Scan for the cell matching the given text and deliver its (x, y) coordinate at center. 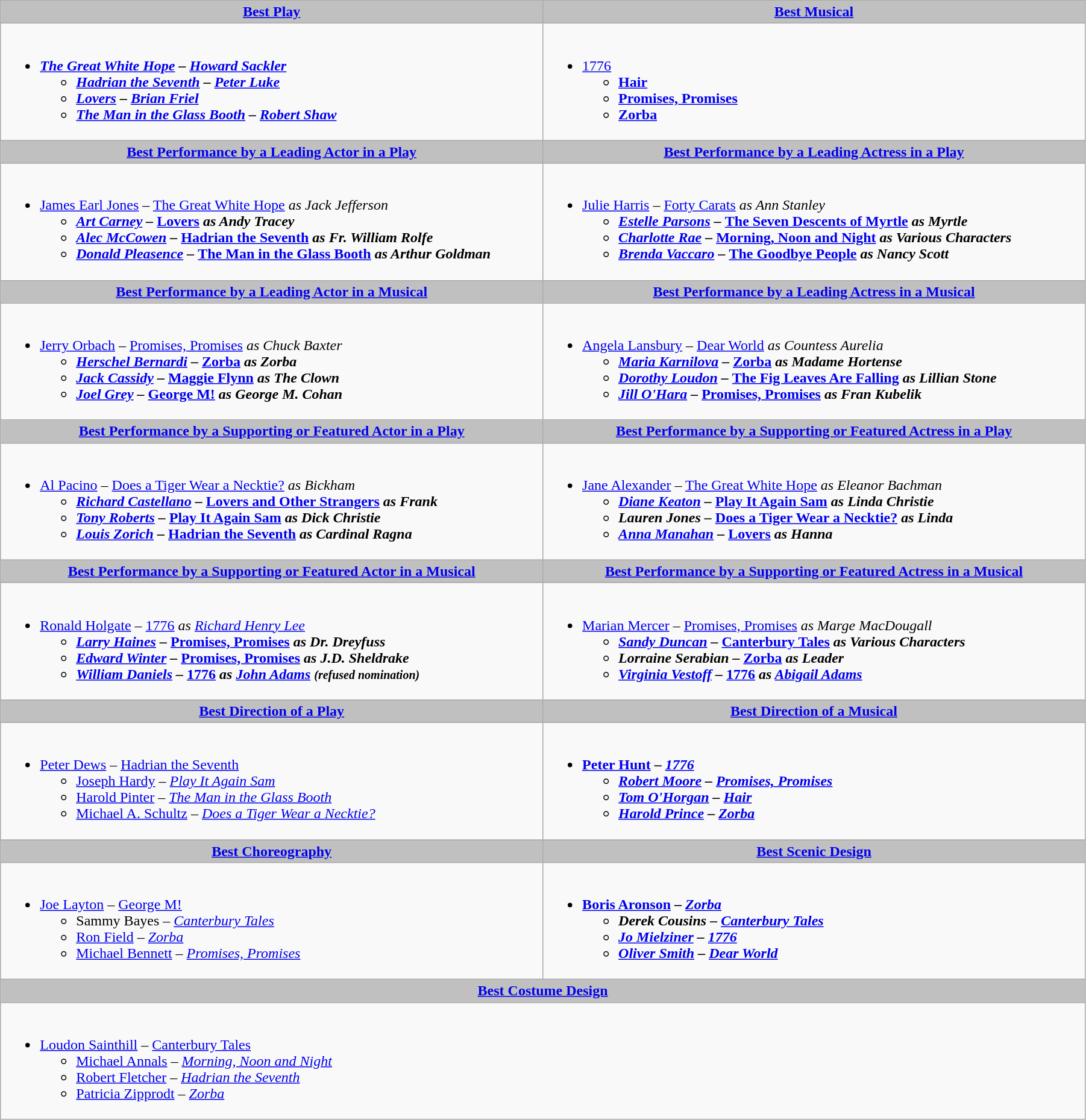
Loudon Sainthill – Canterbury TalesMichael Annals – Morning, Noon and NightRobert Fletcher – Hadrian the SeventhPatricia Zipprodt – Zorba (543, 1061)
Best Performance by a Leading Actor in a Play (272, 152)
Best Performance by a Supporting or Featured Actress in a Musical (814, 571)
Best Play (272, 12)
Best Performance by a Supporting or Featured Actor in a Musical (272, 571)
Joe Layton – George M!Sammy Bayes – Canterbury TalesRon Field – ZorbaMichael Bennett – Promises, Promises (272, 921)
Best Direction of a Play (272, 711)
Best Performance by a Leading Actress in a Play (814, 152)
The Great White Hope – Howard SacklerHadrian the Seventh – Peter LukeLovers – Brian FrielThe Man in the Glass Booth – Robert Shaw (272, 82)
Best Scenic Design (814, 851)
Best Choreography (272, 851)
Best Performance by a Leading Actor in a Musical (272, 292)
Best Performance by a Leading Actress in a Musical (814, 292)
Peter Hunt – 1776Robert Moore – Promises, PromisesTom O'Horgan – HairHarold Prince – Zorba (814, 781)
Best Costume Design (543, 991)
1776HairPromises, PromisesZorba (814, 82)
Best Direction of a Musical (814, 711)
Best Performance by a Supporting or Featured Actress in a Play (814, 431)
Best Musical (814, 12)
Boris Aronson – ZorbaDerek Cousins – Canterbury TalesJo Mielziner – 1776Oliver Smith – Dear World (814, 921)
Best Performance by a Supporting or Featured Actor in a Play (272, 431)
